From the cell containing the given text, extract its center point as (X, Y) coordinate. 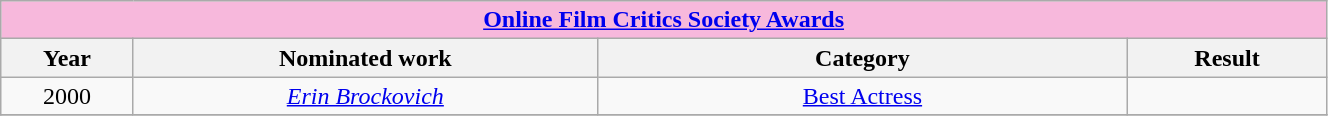
Category (862, 58)
Result (1228, 58)
Year (68, 58)
Best Actress (862, 96)
Online Film Critics Society Awards (664, 20)
Nominated work (365, 58)
2000 (68, 96)
Erin Brockovich (365, 96)
